Scan for the cell matching the given text and deliver its [X, Y] coordinate at center. 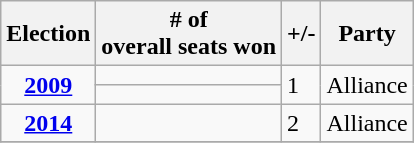
2009 [48, 85]
2 [302, 123]
Election [48, 34]
# of overall seats won [189, 34]
1 [302, 85]
+/- [302, 34]
Party [367, 34]
2014 [48, 123]
